Output the [x, y] coordinate of the center of the cell containing the given text.  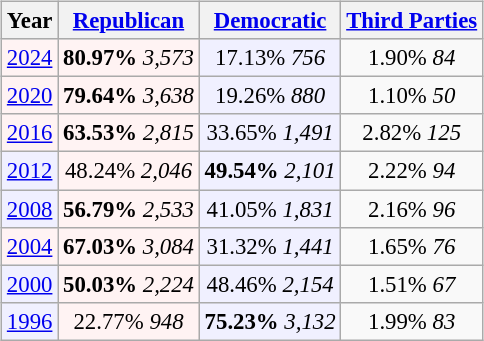
Republican [129, 21]
79.64% 3,638 [129, 96]
2008 [30, 209]
1996 [30, 321]
22.77% 948 [129, 321]
48.24% 2,046 [129, 171]
1.10% 50 [412, 96]
19.26% 880 [270, 96]
17.13% 756 [270, 58]
80.97% 3,573 [129, 58]
41.05% 1,831 [270, 209]
Year [30, 21]
67.03% 3,084 [129, 246]
2024 [30, 58]
2004 [30, 246]
1.65% 76 [412, 246]
2.22% 94 [412, 171]
63.53% 2,815 [129, 133]
48.46% 2,154 [270, 284]
2.16% 96 [412, 209]
Democratic [270, 21]
2012 [30, 171]
50.03% 2,224 [129, 284]
2016 [30, 133]
75.23% 3,132 [270, 321]
31.32% 1,441 [270, 246]
56.79% 2,533 [129, 209]
1.90% 84 [412, 58]
2.82% 125 [412, 133]
Third Parties [412, 21]
2020 [30, 96]
49.54% 2,101 [270, 171]
33.65% 1,491 [270, 133]
1.99% 83 [412, 321]
2000 [30, 284]
1.51% 67 [412, 284]
